Determine the [x, y] coordinate at the center of the cell enclosing the given text.  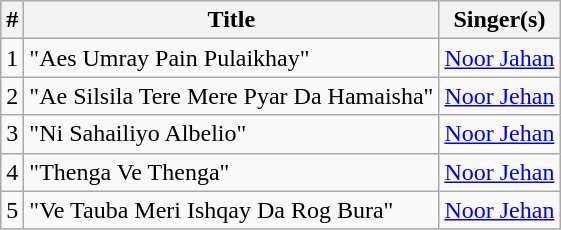
Singer(s) [500, 20]
"Aes Umray Pain Pulaikhay" [232, 58]
5 [12, 210]
Title [232, 20]
3 [12, 134]
# [12, 20]
Noor Jahan [500, 58]
"Thenga Ve Thenga" [232, 172]
2 [12, 96]
"Ae Silsila Tere Mere Pyar Da Hamaisha" [232, 96]
"Ni Sahailiyo Albelio" [232, 134]
1 [12, 58]
"Ve Tauba Meri Ishqay Da Rog Bura" [232, 210]
4 [12, 172]
